Determine the (X, Y) coordinate at the center of the cell enclosing the given text.  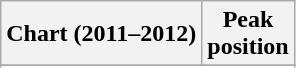
Peak position (248, 34)
Chart (2011–2012) (102, 34)
